Extract the [X, Y] coordinate from the center of the cell holding the provided text.  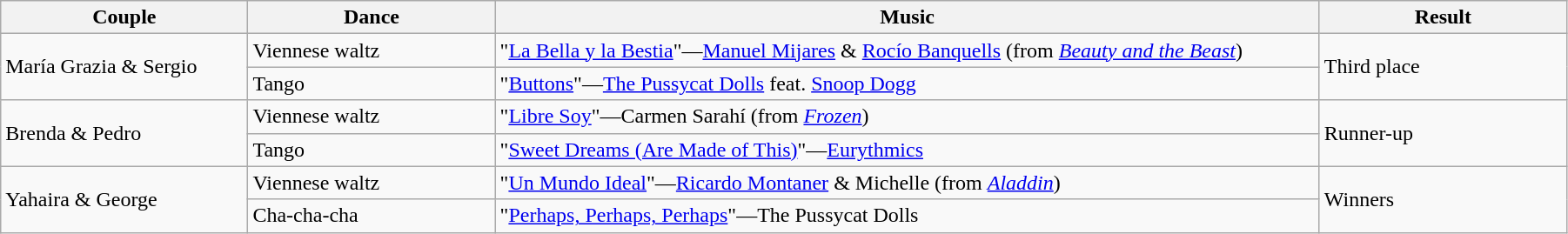
"Un Mundo Ideal"—Ricardo Montaner & Michelle (from Aladdin) [907, 183]
"La Bella y la Bestia"—Manuel Mijares & Rocío Banquells (from Beauty and the Beast) [907, 50]
"Perhaps, Perhaps, Perhaps"—The Pussycat Dolls [907, 216]
Couple [124, 17]
"Buttons"—The Pussycat Dolls feat. Snoop Dogg [907, 84]
María Grazia & Sergio [124, 67]
Runner-up [1443, 133]
Winners [1443, 199]
Music [907, 17]
"Libre Soy"—Carmen Sarahí (from Frozen) [907, 117]
Third place [1443, 67]
"Sweet Dreams (Are Made of This)"—Eurythmics [907, 150]
Result [1443, 17]
Dance [372, 17]
Yahaira & George [124, 199]
Brenda & Pedro [124, 133]
Cha-cha-cha [372, 216]
